Capture the cell that displays the provided text and extract its [x, y] central coordinate. 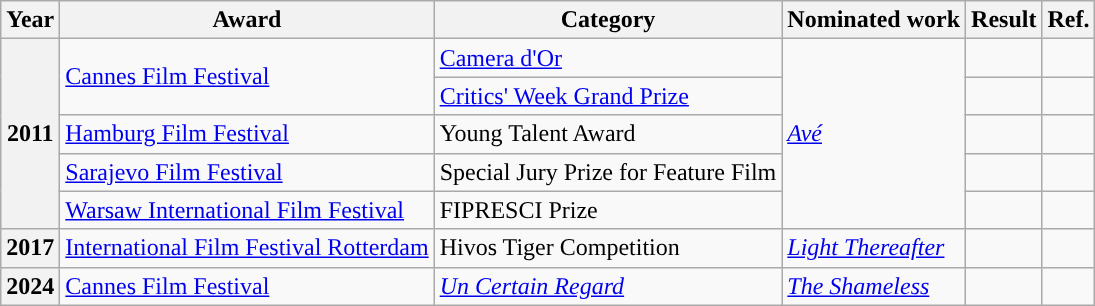
Light Thereafter [874, 248]
Un Certain Regard [608, 286]
Special Jury Prize for Feature Film [608, 172]
Award [247, 20]
Camera d'Or [608, 58]
2011 [30, 134]
Hivos Tiger Competition [608, 248]
FIPRESCI Prize [608, 210]
Nominated work [874, 20]
Year [30, 20]
International Film Festival Rotterdam [247, 248]
Result [1004, 20]
Critics' Week Grand Prize [608, 96]
Sarajevo Film Festival [247, 172]
Warsaw International Film Festival [247, 210]
Young Talent Award [608, 134]
Category [608, 20]
2017 [30, 248]
Ref. [1068, 20]
Hamburg Film Festival [247, 134]
Avé [874, 134]
2024 [30, 286]
The Shameless [874, 286]
